Provide the [x, y] coordinate of the cell's center where the given text is located.  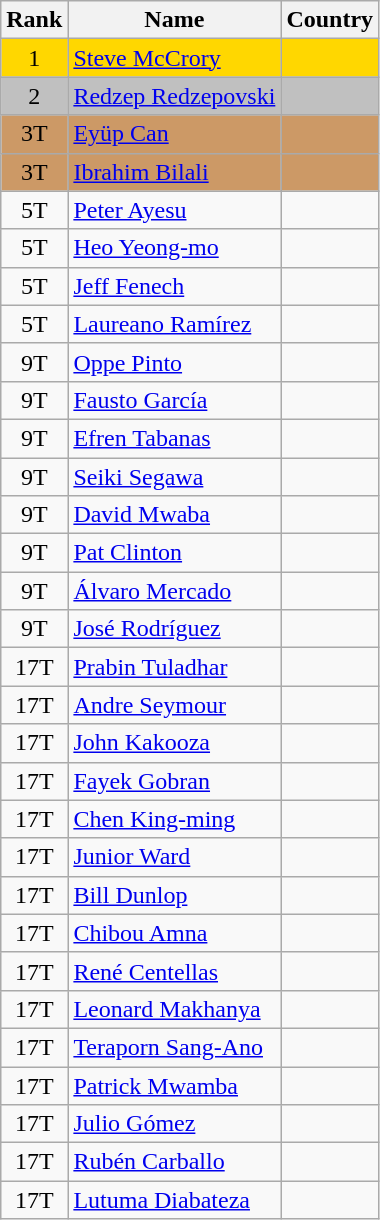
Julio Gómez [174, 1124]
Bill Dunlop [174, 895]
Lutuma Diabateza [174, 1200]
Álvaro Mercado [174, 591]
Pat Clinton [174, 553]
1 [34, 58]
Rank [34, 20]
Oppe Pinto [174, 362]
Ibrahim Bilali [174, 172]
John Kakooza [174, 743]
David Mwaba [174, 515]
Patrick Mwamba [174, 1085]
Prabin Tuladhar [174, 667]
Steve McCrory [174, 58]
Chibou Amna [174, 933]
Chen King-ming [174, 819]
2 [34, 96]
René Centellas [174, 971]
Fausto García [174, 400]
Andre Seymour [174, 705]
Jeff Fenech [174, 286]
Rubén Carballo [174, 1162]
Country [330, 20]
Heo Yeong-mo [174, 248]
Name [174, 20]
Seiki Segawa [174, 477]
Efren Tabanas [174, 438]
Leonard Makhanya [174, 1009]
Peter Ayesu [174, 210]
Laureano Ramírez [174, 324]
Teraporn Sang-Ano [174, 1047]
Fayek Gobran [174, 781]
Junior Ward [174, 857]
Eyüp Can [174, 134]
José Rodríguez [174, 629]
Redzep Redzepovski [174, 96]
